Return the [x, y] coordinate for the center point of the cell that contains the specified text.  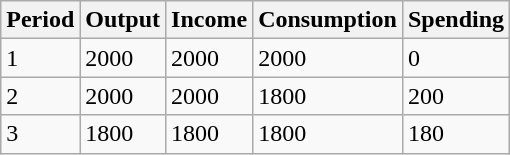
200 [456, 96]
2 [40, 96]
0 [456, 58]
Output [123, 20]
Income [210, 20]
Consumption [328, 20]
Period [40, 20]
1 [40, 58]
3 [40, 134]
Spending [456, 20]
180 [456, 134]
